Find where the given text appears and provide that cell's center as [X, Y] coordinate. 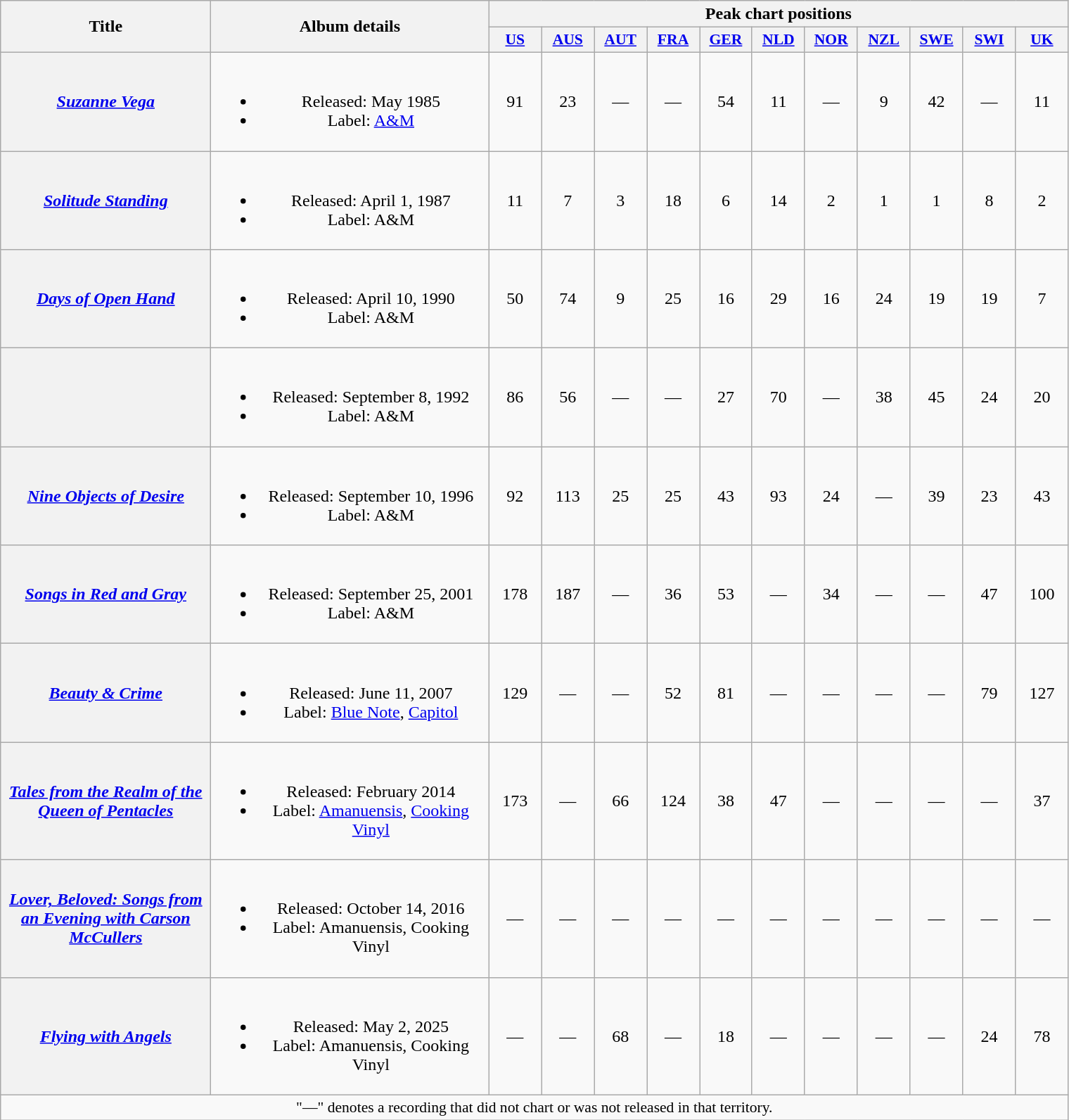
173 [515, 801]
UK [1042, 40]
Suzanne Vega [105, 101]
78 [1042, 1036]
Album details [350, 27]
74 [568, 299]
86 [515, 397]
Days of Open Hand [105, 299]
42 [937, 101]
92 [515, 496]
NLD [778, 40]
NZL [883, 40]
NOR [831, 40]
37 [1042, 801]
8 [989, 200]
14 [778, 200]
Released: April 1, 1987Label: A&M [350, 200]
AUT [620, 40]
FRA [674, 40]
50 [515, 299]
3 [620, 200]
Released: September 8, 1992Label: A&M [350, 397]
Released: June 11, 2007Label: Blue Note, Capitol [350, 693]
SWE [937, 40]
Released: September 10, 1996Label: A&M [350, 496]
100 [1042, 594]
GER [726, 40]
129 [515, 693]
"—" denotes a recording that did not chart or was not released in that territory. [534, 1107]
Title [105, 27]
113 [568, 496]
70 [778, 397]
93 [778, 496]
178 [515, 594]
Released: April 10, 1990Label: A&M [350, 299]
Peak chart positions [779, 14]
68 [620, 1036]
45 [937, 397]
SWI [989, 40]
Released: May 2, 2025Label: Amanuensis, Cooking Vinyl [350, 1036]
Beauty & Crime [105, 693]
127 [1042, 693]
187 [568, 594]
Nine Objects of Desire [105, 496]
27 [726, 397]
91 [515, 101]
Songs in Red and Gray [105, 594]
Released: May 1985Label: A&M [350, 101]
Released: September 25, 2001Label: A&M [350, 594]
39 [937, 496]
Solitude Standing [105, 200]
66 [620, 801]
56 [568, 397]
79 [989, 693]
6 [726, 200]
53 [726, 594]
AUS [568, 40]
Released: February 2014Label: Amanuensis, Cooking Vinyl [350, 801]
54 [726, 101]
20 [1042, 397]
Released: October 14, 2016Label: Amanuensis, Cooking Vinyl [350, 919]
Tales from the Realm of the Queen of Pentacles [105, 801]
36 [674, 594]
US [515, 40]
Flying with Angels [105, 1036]
Lover, Beloved: Songs from an Evening with Carson McCullers [105, 919]
34 [831, 594]
124 [674, 801]
29 [778, 299]
81 [726, 693]
52 [674, 693]
